Pinpoint the cell where the given text exists, returning its (X, Y) midpoint coordinate. 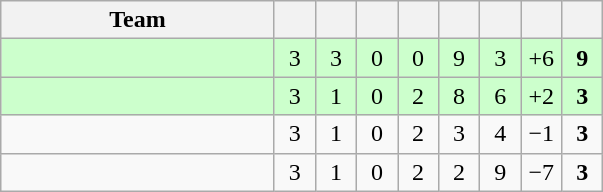
+6 (542, 58)
−1 (542, 134)
+2 (542, 96)
−7 (542, 172)
6 (500, 96)
Team (138, 20)
4 (500, 134)
8 (460, 96)
